For the text-containing cell, return its midpoint in [x, y] coordinate format. 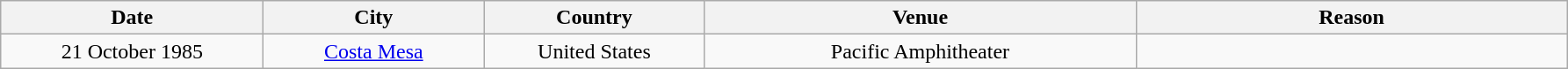
Pacific Amphitheater [921, 51]
Date [132, 18]
Costa Mesa [374, 51]
Venue [921, 18]
21 October 1985 [132, 51]
United States [594, 51]
City [374, 18]
Reason [1351, 18]
Country [594, 18]
